Pinpoint the cell where the given text exists, returning its [X, Y] midpoint coordinate. 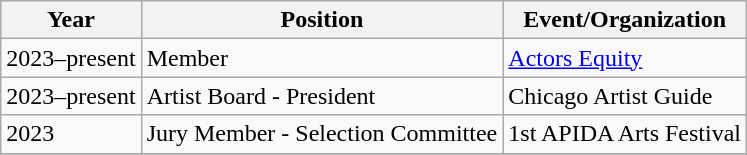
Chicago Artist Guide [625, 96]
1st APIDA Arts Festival [625, 134]
Event/Organization [625, 20]
Position [322, 20]
Member [322, 58]
Actors Equity [625, 58]
Year [71, 20]
2023 [71, 134]
Artist Board - President [322, 96]
Jury Member - Selection Committee [322, 134]
